Determine the [X, Y] coordinate at the center of the cell enclosing the given text.  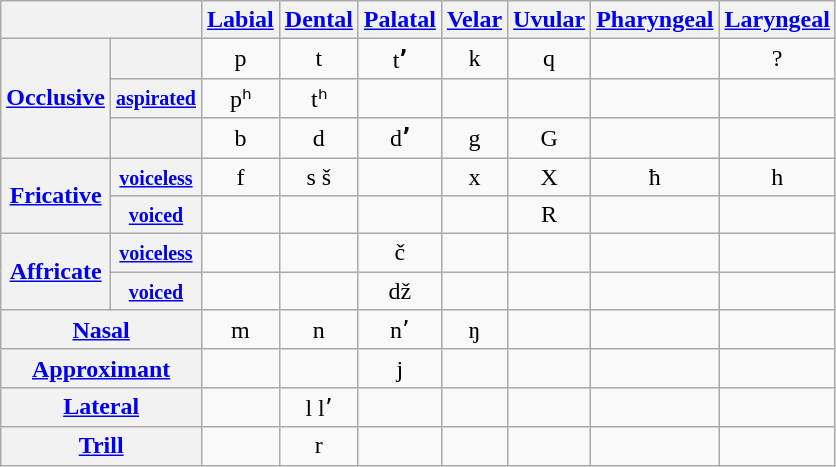
Palatal [400, 20]
Lateral [102, 407]
Affricate [56, 272]
Approximant [102, 368]
g [474, 138]
Fricative [56, 196]
R [550, 215]
p [241, 59]
tʼ [400, 59]
G [550, 138]
t [318, 59]
Laryngeal [777, 20]
m [241, 330]
d [318, 138]
aspirated [156, 98]
j [400, 368]
Occlusive [56, 98]
Labial [241, 20]
X [550, 177]
Nasal [102, 330]
dʼ [400, 138]
l lʼ [318, 407]
ħ [655, 177]
x [474, 177]
pʰ [241, 98]
n [318, 330]
h [777, 177]
? [777, 59]
f [241, 177]
nʼ [400, 330]
b [241, 138]
r [318, 446]
q [550, 59]
k [474, 59]
č [400, 253]
dž [400, 291]
Pharyngeal [655, 20]
s š [318, 177]
tʰ [318, 98]
Trill [102, 446]
Velar [474, 20]
Uvular [550, 20]
Dental [318, 20]
ŋ [474, 330]
